Output the [x, y] coordinate of the center of the cell containing the given text.  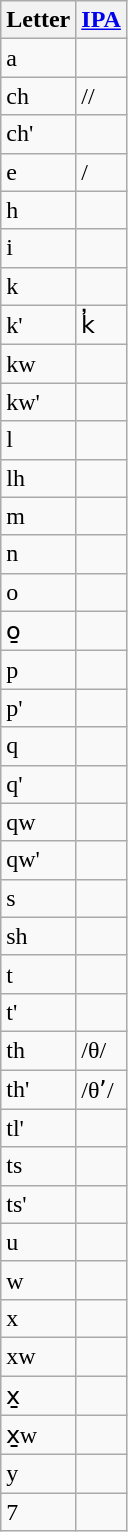
x [38, 1318]
t' [38, 1012]
/θ/ [102, 1050]
q [38, 746]
Letter [38, 20]
p' [38, 708]
o̱ [38, 631]
o [38, 592]
l [38, 440]
lh [38, 478]
7 [38, 1512]
/ [102, 172]
sh [38, 936]
k' [38, 325]
x̱w [38, 1435]
s [38, 898]
tl' [38, 1128]
i [38, 248]
t [38, 974]
ts [38, 1166]
kw [38, 364]
qw [38, 822]
w [38, 1280]
h [38, 210]
u [38, 1242]
/θʼ/ [102, 1090]
k̓ [102, 325]
p [38, 670]
ch' [38, 134]
x̱ [38, 1396]
kw' [38, 402]
ch [38, 96]
qw' [38, 860]
ts' [38, 1204]
e [38, 172]
th [38, 1050]
q' [38, 784]
a [38, 58]
n [38, 554]
k [38, 286]
// [102, 96]
m [38, 516]
th' [38, 1090]
y [38, 1474]
IPA [102, 20]
xw [38, 1356]
